Extract the (x, y) coordinate from the center of the cell holding the provided text.  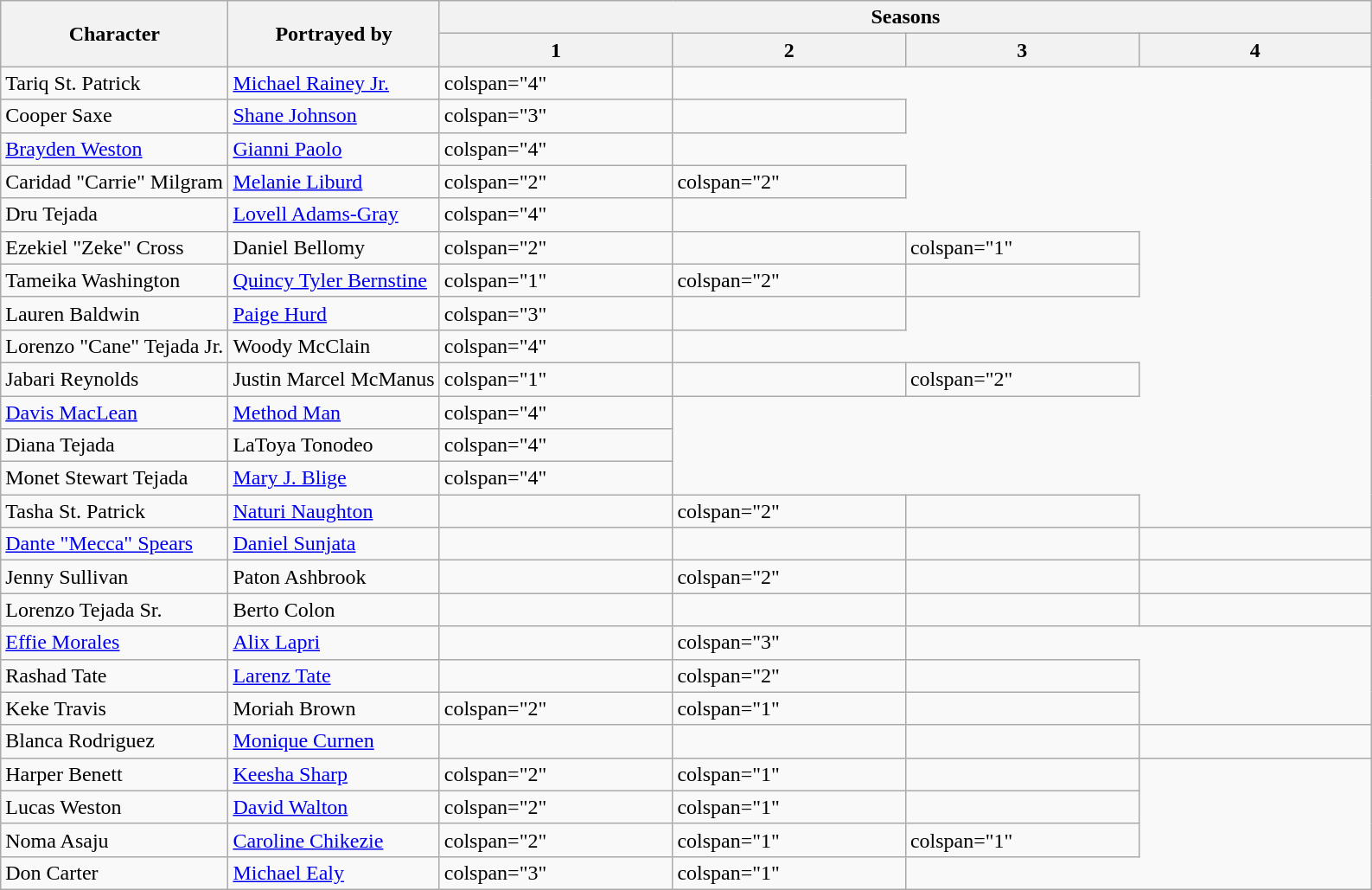
Gianni Paolo (334, 149)
Paton Ashbrook (334, 577)
Blanca Rodriguez (114, 741)
Seasons (905, 17)
Monique Curnen (334, 741)
David Walton (334, 807)
Dante "Mecca" Spears (114, 544)
Method Man (334, 413)
Harper Benett (114, 774)
Lovell Adams-Gray (334, 214)
Brayden Weston (114, 149)
Tasha St. Patrick (114, 511)
Lucas Weston (114, 807)
Naturi Naughton (334, 511)
Quincy Tyler Bernstine (334, 280)
Tariq St. Patrick (114, 83)
Daniel Bellomy (334, 247)
Caroline Chikezie (334, 840)
Caridad "Carrie" Milgram (114, 182)
Justin Marcel McManus (334, 379)
Alix Lapri (334, 643)
3 (1022, 50)
Ezekiel "Zeke" Cross (114, 247)
2 (789, 50)
Davis MacLean (114, 413)
Dru Tejada (114, 214)
Michael Ealy (334, 873)
Michael Rainey Jr. (334, 83)
Noma Asaju (114, 840)
Character (114, 34)
Moriah Brown (334, 708)
Daniel Sunjata (334, 544)
Larenz Tate (334, 676)
Lorenzo Tejada Sr. (114, 610)
Lauren Baldwin (114, 313)
Tameika Washington (114, 280)
Mary J. Blige (334, 478)
Diana Tejada (114, 445)
Effie Morales (114, 643)
Cooper Saxe (114, 116)
Paige Hurd (334, 313)
Berto Colon (334, 610)
Melanie Liburd (334, 182)
4 (1255, 50)
Don Carter (114, 873)
Jenny Sullivan (114, 577)
1 (556, 50)
Lorenzo "Cane" Tejada Jr. (114, 346)
Portrayed by (334, 34)
Keesha Sharp (334, 774)
Jabari Reynolds (114, 379)
Monet Stewart Tejada (114, 478)
LaToya Tonodeo (334, 445)
Shane Johnson (334, 116)
Keke Travis (114, 708)
Woody McClain (334, 346)
Rashad Tate (114, 676)
